For the text-containing cell, return its midpoint in (X, Y) coordinate format. 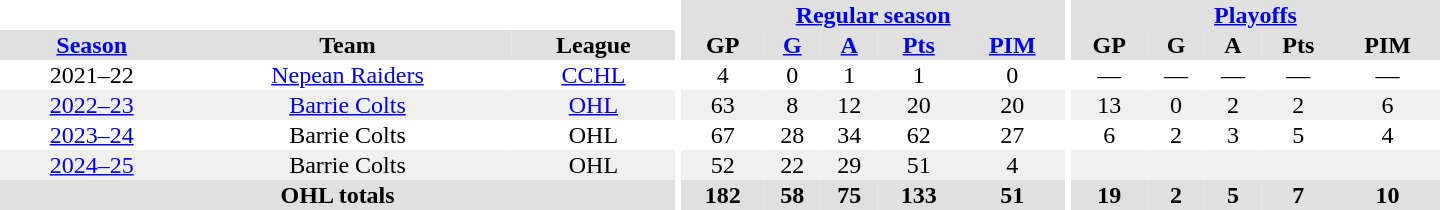
League (594, 45)
19 (1110, 195)
OHL totals (338, 195)
67 (723, 135)
7 (1298, 195)
28 (792, 135)
29 (850, 165)
182 (723, 195)
52 (723, 165)
10 (1388, 195)
133 (919, 195)
34 (850, 135)
2022–23 (92, 105)
Season (92, 45)
2023–24 (92, 135)
Team (347, 45)
8 (792, 105)
12 (850, 105)
13 (1110, 105)
3 (1232, 135)
2021–22 (92, 75)
2024–25 (92, 165)
62 (919, 135)
Regular season (874, 15)
58 (792, 195)
27 (1012, 135)
63 (723, 105)
Nepean Raiders (347, 75)
CCHL (594, 75)
Playoffs (1256, 15)
22 (792, 165)
75 (850, 195)
